Scan for the cell matching the given text and deliver its (x, y) coordinate at center. 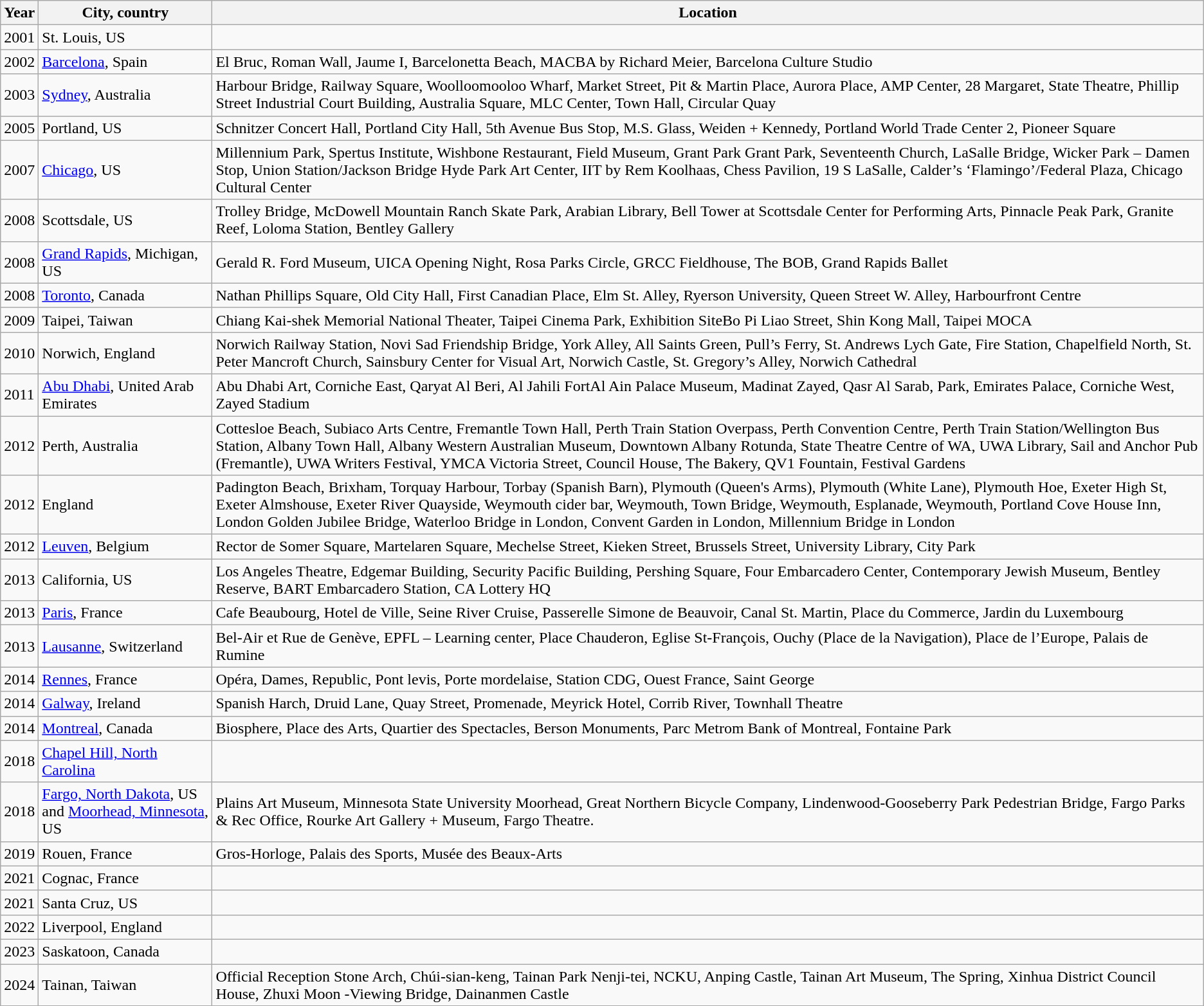
Taipei, Taiwan (125, 320)
City, country (125, 13)
Galway, Ireland (125, 704)
Tainan, Taiwan (125, 984)
2022 (19, 927)
Rector de Somer Square, Martelaren Square, Mechelse Street, Kieken Street, Brussels Street, University Library, City Park (707, 547)
Year (19, 13)
2019 (19, 854)
El Bruc, Roman Wall, Jaume I, Barcelonetta Beach, MACBA by Richard Meier, Barcelona Culture Studio (707, 62)
Schnitzer Concert Hall, Portland City Hall, 5th Avenue Bus Stop, M.S. Glass, Weiden + Kennedy, Portland World Trade Center 2, Pioneer Square (707, 128)
Portland, US (125, 128)
England (125, 505)
Liverpool, England (125, 927)
Chapel Hill, North Carolina (125, 762)
California, US (125, 580)
2003 (19, 95)
2001 (19, 37)
2023 (19, 951)
Nathan Phillips Square, Old City Hall, First Canadian Place, Elm St. Alley, Ryerson University, Queen Street W. Alley, Harbourfront Centre (707, 295)
Scottsdale, US (125, 220)
Toronto, Canada (125, 295)
Norwich, England (125, 352)
Chicago, US (125, 170)
Saskatoon, Canada (125, 951)
2007 (19, 170)
Grand Rapids, Michigan, US (125, 262)
Location (707, 13)
Gros-Horloge, Palais des Sports, Musée des Beaux-Arts (707, 854)
Montreal, Canada (125, 728)
2024 (19, 984)
Abu Dhabi, United Arab Emirates (125, 395)
Fargo, North Dakota, US and Moorhead, Minnesota, US (125, 812)
Cognac, France (125, 878)
2010 (19, 352)
St. Louis, US (125, 37)
Barcelona, Spain (125, 62)
Gerald R. Ford Museum, UICA Opening Night, Rosa Parks Circle, GRCC Fieldhouse, The BOB, Grand Rapids Ballet (707, 262)
Spanish Harch, Druid Lane, Quay Street, Promenade, Meyrick Hotel, Corrib River, Townhall Theatre (707, 704)
Cafe Beaubourg, Hotel de Ville, Seine River Cruise, Passerelle Simone de Beauvoir, Canal St. Martin, Place du Commerce, Jardin du Luxembourg (707, 613)
Rennes, France (125, 679)
Paris, France (125, 613)
Leuven, Belgium (125, 547)
Lausanne, Switzerland (125, 646)
2009 (19, 320)
Perth, Australia (125, 445)
Santa Cruz, US (125, 902)
Biosphere, Place des Arts, Quartier des Spectacles, Berson Monuments, Parc Metrom Bank of Montreal, Fontaine Park (707, 728)
Opéra, Dames, Republic, Pont levis, Porte mordelaise, Station CDG, Ouest France, Saint George (707, 679)
Rouen, France (125, 854)
Chiang Kai-shek Memorial National Theater, Taipei Cinema Park, Exhibition SiteBo Pi Liao Street, Shin Kong Mall, Taipei MOCA (707, 320)
2011 (19, 395)
Sydney, Australia (125, 95)
2005 (19, 128)
2002 (19, 62)
